Find where the given text appears and provide that cell's center as [x, y] coordinate. 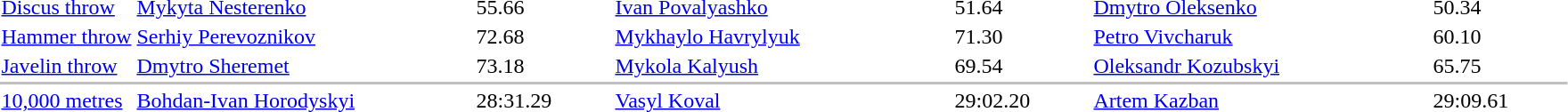
Dmytro Sheremet [304, 66]
Mykola Kalyush [782, 66]
Hammer throw [66, 36]
65.75 [1500, 66]
Mykhaylo Havrylyuk [782, 36]
69.54 [1021, 66]
72.68 [543, 36]
Javelin throw [66, 66]
71.30 [1021, 36]
73.18 [543, 66]
60.10 [1500, 36]
Serhiy Perevoznikov [304, 36]
Petro Vivcharuk [1261, 36]
Oleksandr Kozubskyi [1261, 66]
